Identify which cell holds the provided text, then report its [x, y] central coordinate. 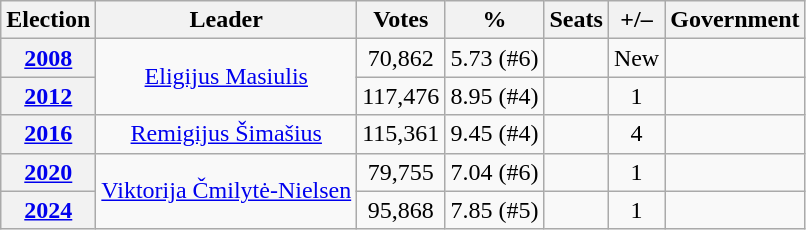
2024 [48, 210]
7.85 (#5) [494, 210]
4 [636, 134]
8.95 (#4) [494, 96]
2008 [48, 58]
70,862 [401, 58]
Votes [401, 20]
7.04 (#6) [494, 172]
5.73 (#6) [494, 58]
79,755 [401, 172]
Eligijus Masiulis [226, 77]
9.45 (#4) [494, 134]
Election [48, 20]
Viktorija Čmilytė-Nielsen [226, 191]
% [494, 20]
2020 [48, 172]
New [636, 58]
115,361 [401, 134]
Seats [576, 20]
Government [735, 20]
117,476 [401, 96]
+/– [636, 20]
Remigijus Šimašius [226, 134]
95,868 [401, 210]
Leader [226, 20]
2016 [48, 134]
2012 [48, 96]
